Locate the cell with the specified text and output its [X, Y] center coordinate. 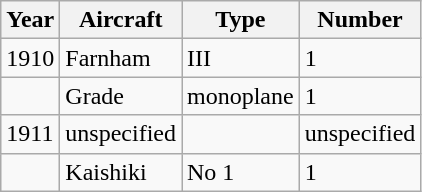
Aircraft [121, 20]
Farnham [121, 58]
No 1 [241, 172]
Type [241, 20]
Number [360, 20]
III [241, 58]
Grade [121, 96]
1911 [30, 134]
Kaishiki [121, 172]
monoplane [241, 96]
1910 [30, 58]
Year [30, 20]
